Capture the cell that displays the provided text and extract its [X, Y] central coordinate. 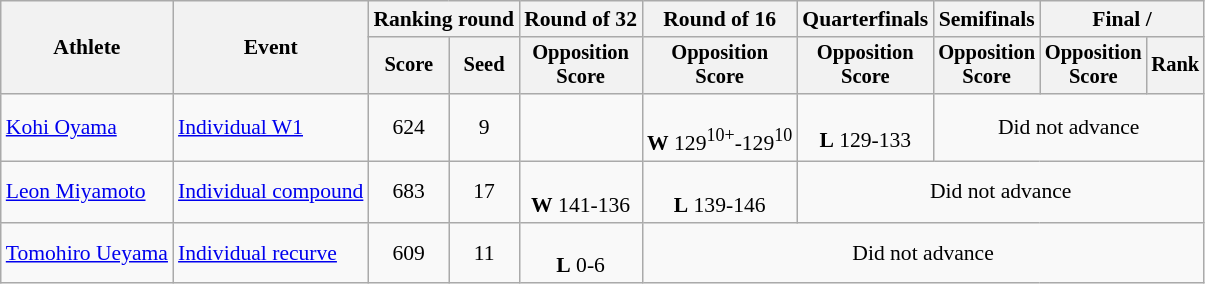
Individual compound [270, 192]
W 141-136 [580, 192]
609 [408, 252]
Individual recurve [270, 252]
Rank [1175, 66]
W 12910+-12910 [720, 128]
L 129-133 [865, 128]
624 [408, 128]
683 [408, 192]
Ranking round [444, 19]
Leon Miyamoto [87, 192]
11 [484, 252]
Athlete [87, 48]
Quarterfinals [865, 19]
Event [270, 48]
Score [408, 66]
Round of 16 [720, 19]
17 [484, 192]
Tomohiro Ueyama [87, 252]
Round of 32 [580, 19]
L 0-6 [580, 252]
Semifinals [986, 19]
Final / [1122, 19]
Seed [484, 66]
Kohi Oyama [87, 128]
Individual W1 [270, 128]
9 [484, 128]
L 139-146 [720, 192]
